Scan for the cell matching the given text and deliver its (X, Y) coordinate at center. 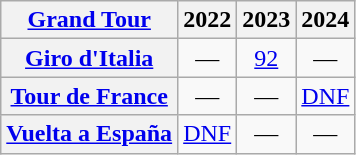
Grand Tour (90, 20)
Vuelta a España (90, 134)
92 (266, 58)
2023 (266, 20)
Tour de France (90, 96)
Giro d'Italia (90, 58)
2022 (208, 20)
2024 (326, 20)
